Return the [x, y] coordinate for the center point of the cell that contains the specified text.  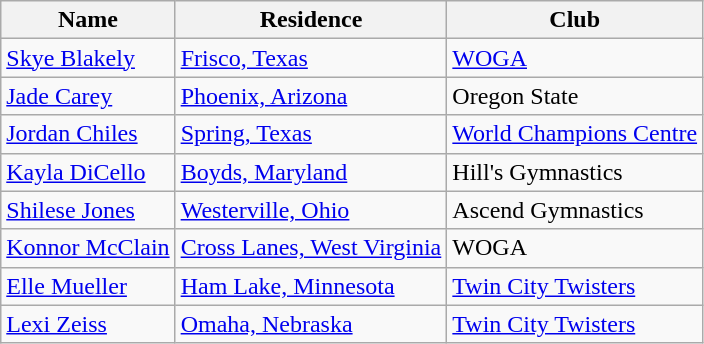
Shilese Jones [88, 210]
Boyds, Maryland [311, 172]
Hill's Gymnastics [575, 172]
Oregon State [575, 96]
Omaha, Nebraska [311, 324]
Westerville, Ohio [311, 210]
Kayla DiCello [88, 172]
Jade Carey [88, 96]
Ham Lake, Minnesota [311, 286]
Lexi Zeiss [88, 324]
Jordan Chiles [88, 134]
Frisco, Texas [311, 58]
Skye Blakely [88, 58]
Spring, Texas [311, 134]
Ascend Gymnastics [575, 210]
Konnor McClain [88, 248]
Residence [311, 20]
Name [88, 20]
Elle Mueller [88, 286]
Phoenix, Arizona [311, 96]
World Champions Centre [575, 134]
Cross Lanes, West Virginia [311, 248]
Club [575, 20]
